Output the [X, Y] coordinate of the center of the cell containing the given text.  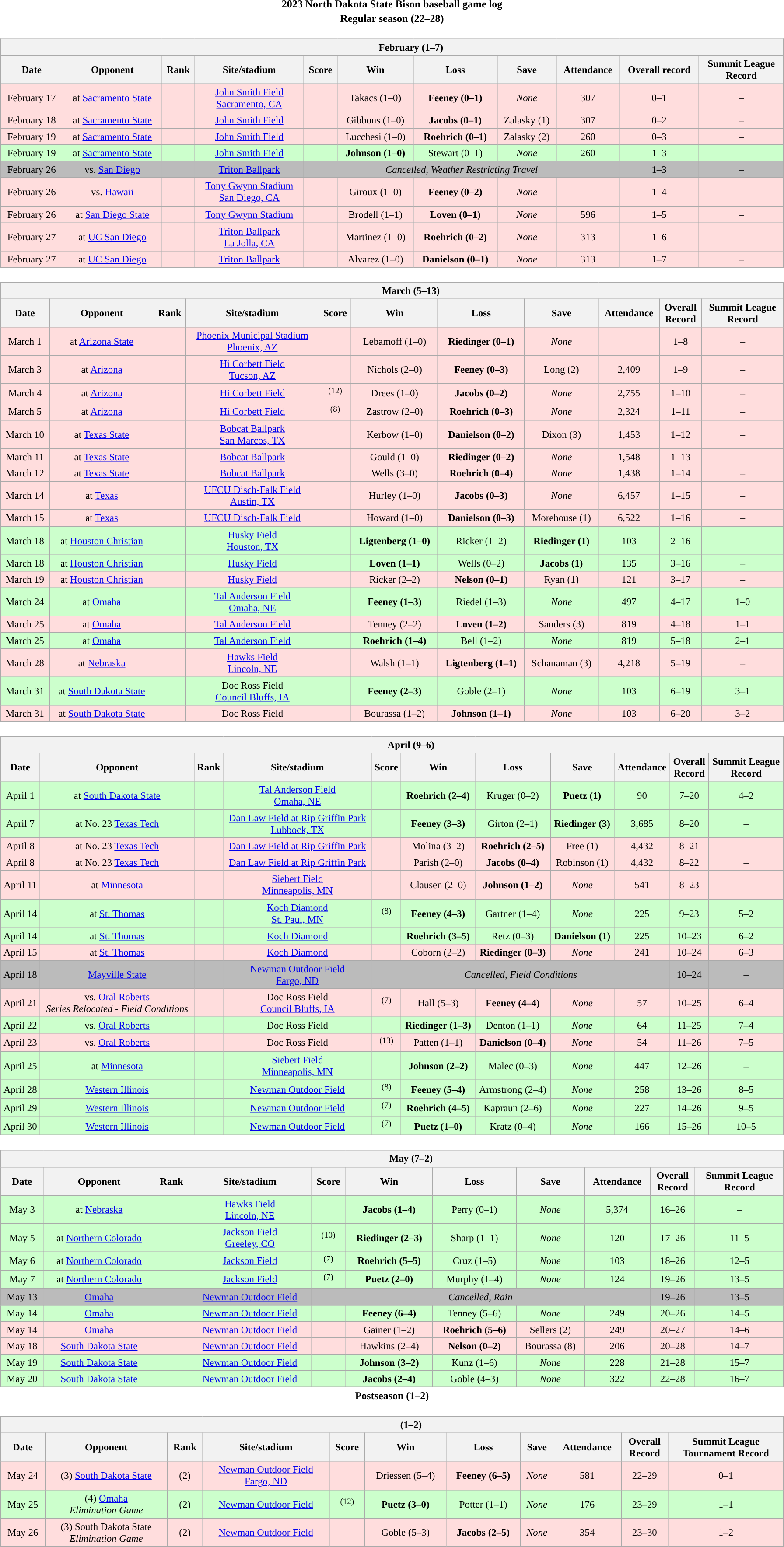
Hi Corbett FieldTucson, AZ [252, 369]
Danielson (0–4) [513, 1043]
Kerbow (1–0) [395, 435]
23–30 [645, 1532]
Mayville State [117, 975]
16–26 [673, 1209]
8–5 [746, 1089]
Girton (2–1) [513, 824]
6,522 [629, 518]
Potter (1–1) [483, 1504]
March 5 [25, 411]
5–18 [680, 640]
1–14 [680, 473]
10–23 [689, 936]
vs. San Diego [112, 170]
Roehrich (4–5) [438, 1108]
Bourassa (8) [550, 1346]
22–28 [673, 1379]
at San Diego State [112, 214]
Roehrich (0–3) [481, 411]
Roehrich (2–5) [513, 846]
Retz (0–3) [513, 936]
April 25 [20, 1066]
Lebamoff (1–0) [395, 341]
4–18 [680, 624]
14–6 [739, 1330]
7–20 [689, 795]
541 [642, 885]
Cruz (1–5) [474, 1261]
Nelson (0–1) [481, 579]
Armstrong (2–4) [513, 1089]
Tony Gwynn StadiumSan Diego, CA [249, 192]
1–13 [680, 457]
May 20 [22, 1379]
April 22 [20, 1025]
15–7 [739, 1363]
6,457 [629, 496]
March (5–13) [392, 290]
April 29 [20, 1108]
135 [629, 563]
1–15 [680, 496]
258 [642, 1089]
120 [617, 1237]
64 [642, 1025]
April 18 [20, 975]
Tony Gwynn Stadium [249, 214]
Johnson (2–2) [438, 1066]
Feeney (0–3) [481, 369]
May 5 [22, 1237]
1–11 [680, 411]
Nichols (2–0) [395, 369]
April 30 [20, 1126]
Riedinger (3) [582, 824]
1–4 [659, 192]
March 28 [25, 663]
Danielson (1) [582, 936]
2,409 [629, 369]
14–5 [739, 1313]
581 [587, 1475]
March 14 [25, 496]
7–4 [746, 1025]
March 3 [25, 369]
March 12 [25, 473]
Jacobs (0–4) [513, 863]
Martinez (1–0) [375, 237]
Feeney (0–2) [455, 192]
Feeney (3–3) [438, 824]
Feeney (4–3) [438, 913]
11–5 [739, 1237]
3–17 [680, 579]
Jacobs (2–4) [389, 1379]
57 [642, 1003]
Giroux (1–0) [375, 192]
1–9 [680, 369]
Howard (1–0) [395, 518]
228 [617, 1363]
447 [642, 1066]
Brodell (1–1) [375, 214]
March 19 [25, 579]
Tenney (5–6) [474, 1313]
6–19 [680, 691]
Kratz (0–4) [513, 1126]
21–28 [673, 1363]
5–2 [746, 913]
Jackson FieldGreeley, CO [249, 1237]
9–23 [689, 913]
May 26 [23, 1532]
Husky FieldHouston, TX [252, 541]
Jacobs (0–1) [455, 120]
Walsh (1–1) [395, 663]
Cancelled, Field Conditions [521, 975]
Riedinger (0–3) [513, 952]
Takacs (1–0) [375, 98]
Riedel (1–3) [481, 602]
May 13 [22, 1297]
Drees (1–0) [395, 393]
Sharp (1–1) [474, 1237]
Riedinger (1–3) [438, 1025]
497 [629, 602]
Wells (3–0) [395, 473]
Danielson (0–2) [481, 435]
April 15 [20, 952]
February (1–7) [392, 47]
10–5 [746, 1126]
April 7 [20, 824]
May 19 [22, 1363]
20–27 [673, 1330]
8–22 [689, 863]
Ligtenberg (1–0) [395, 541]
4,218 [629, 663]
Zalasky (1) [527, 120]
April 1 [20, 795]
Danielson (0–1) [455, 259]
1–2 [726, 1532]
Ricker (2–2) [395, 579]
9–5 [746, 1108]
3–1 [742, 691]
Coborn (2–2) [438, 952]
Hurley (1–0) [395, 496]
Roehrich (0–2) [455, 237]
1–8 [680, 341]
Roehrich (3–5) [438, 936]
May 3 [22, 1209]
322 [617, 1379]
6–4 [746, 1003]
Feeney (6–4) [389, 1313]
14–7 [739, 1346]
Summit LeagueTournament Record [726, 1447]
Nelson (0–2) [474, 1346]
Morehouse (1) [562, 518]
2–1 [742, 640]
Puetz (1–0) [438, 1126]
Johnson (1–1) [481, 714]
Tenney (2–2) [395, 624]
Roehrich (0–1) [455, 137]
Ryan (1) [562, 579]
11–25 [689, 1025]
Hall (5–3) [438, 1003]
March 4 [25, 393]
1–12 [680, 435]
Free (1) [582, 846]
March 11 [25, 457]
124 [617, 1279]
Bobcat BallparkSan Marcos, TX [252, 435]
Clausen (2–0) [438, 885]
Gibbons (1–0) [375, 120]
176 [587, 1504]
vs. Oral RobertsSeries Relocated - Field Conditions [117, 1003]
May 7 [22, 1279]
(3) South Dakota StateElimination Game [106, 1532]
May 18 [22, 1346]
Lucchesi (1–0) [375, 137]
Phoenix Municipal StadiumPhoenix, AZ [252, 341]
354 [587, 1532]
8–20 [689, 824]
15–26 [689, 1126]
Perry (0–1) [474, 1209]
5–19 [680, 663]
20–28 [673, 1346]
2–16 [680, 541]
(4) OmahaElimination Game [106, 1504]
Dixon (3) [562, 435]
Loven (0–1) [455, 214]
(1–2) [392, 1425]
Roehrich (0–4) [481, 473]
Murphy (1–4) [474, 1279]
March 15 [25, 518]
March 10 [25, 435]
February 17 [31, 98]
13–26 [689, 1089]
Gainer (1–2) [389, 1330]
Sanders (3) [562, 624]
90 [642, 795]
54 [642, 1043]
Schanaman (3) [562, 663]
Driessen (5–4) [405, 1475]
16–7 [739, 1379]
Feeney (5–4) [438, 1089]
2,324 [629, 411]
18–26 [673, 1261]
Roehrich (1–4) [395, 640]
23–29 [645, 1504]
1–16 [680, 518]
Kunz (1–6) [474, 1363]
3,685 [642, 824]
7–5 [746, 1043]
17–26 [673, 1237]
12–5 [739, 1261]
Long (2) [562, 369]
Gould (1–0) [395, 457]
Goble (2–1) [481, 691]
Bell (1–2) [481, 640]
20–26 [673, 1313]
May 24 [23, 1475]
Feeney (2–3) [395, 691]
3–2 [742, 714]
22–29 [645, 1475]
Patten (1–1) [438, 1043]
6–2 [746, 936]
Sellers (2) [550, 1330]
8–21 [689, 846]
1–5 [659, 214]
Wells (0–2) [481, 563]
8–23 [689, 885]
206 [617, 1346]
Ligtenberg (1–1) [481, 663]
Koch DiamondSt. Paul, MN [297, 913]
at Arizona State [101, 341]
14–26 [689, 1108]
596 [588, 214]
1–0 [742, 602]
April 28 [20, 1089]
May 6 [22, 1261]
Puetz (1) [582, 795]
vs. Hawaii [112, 192]
10–25 [689, 1003]
Riedinger (0–2) [481, 457]
Parish (2–0) [438, 863]
John Smith FieldSacramento, CA [249, 98]
(10) [328, 1237]
3–16 [680, 563]
April 21 [20, 1003]
0–2 [659, 120]
4–2 [746, 795]
Roehrich (5–6) [474, 1330]
Roehrich (2–4) [438, 795]
Feeney (0–1) [455, 98]
Feeney (6–5) [483, 1475]
February 18 [31, 120]
UFCU Disch-Falk FieldAustin, TX [252, 496]
May (7–2) [392, 1158]
Alvarez (1–0) [375, 259]
Ricker (1–2) [481, 541]
Overall record [659, 70]
(13) [386, 1043]
Goble (4–3) [474, 1379]
1,548 [629, 457]
Johnson (3–2) [389, 1363]
6–20 [680, 714]
Cancelled, Rain [480, 1297]
Molina (3–2) [438, 846]
Hawkins (2–4) [389, 1346]
1–6 [659, 237]
Loven (1–1) [395, 563]
Riedinger (2–3) [389, 1237]
0–3 [659, 137]
March 1 [25, 341]
Jacobs (0–2) [481, 393]
Jacobs (1) [562, 563]
166 [642, 1126]
5,374 [617, 1209]
1–7 [659, 259]
2,755 [629, 393]
Bourassa (1–2) [395, 714]
Roehrich (5–5) [389, 1261]
Kapraun (2–6) [513, 1108]
Dan Law Field at Rip Griffin ParkLubbock, TX [297, 824]
Robinson (1) [582, 863]
Stewart (0–1) [455, 153]
Danielson (0–3) [481, 518]
UFCU Disch-Falk Field [252, 518]
Feeney (4–4) [513, 1003]
Johnson (1–0) [375, 153]
12–26 [689, 1066]
May 25 [23, 1504]
April (9–6) [392, 745]
227 [642, 1108]
Denton (1–1) [513, 1025]
4–17 [680, 602]
1,453 [629, 435]
121 [629, 579]
Zalasky (2) [527, 137]
Gartner (1–4) [513, 913]
Zastrow (2–0) [395, 411]
Goble (5–3) [405, 1532]
Riedinger (1) [562, 541]
Jacobs (2–5) [483, 1532]
Jacobs (0–3) [481, 496]
Jacobs (1–4) [389, 1209]
Riedinger (0–1) [481, 341]
Triton BallparkLa Jolla, CA [249, 237]
March 24 [25, 602]
Cancelled, Weather Restricting Travel [462, 170]
6–3 [746, 952]
(3) South Dakota State [106, 1475]
11–26 [689, 1043]
Kruger (0–2) [513, 795]
Loven (1–2) [481, 624]
Johnson (1–2) [513, 885]
Puetz (2–0) [389, 1279]
Feeney (1–3) [395, 602]
April 11 [20, 885]
Puetz (3–0) [405, 1504]
Malec (0–3) [513, 1066]
April 23 [20, 1043]
1–10 [680, 393]
241 [642, 952]
1,438 [629, 473]
